Capture the cell that displays the provided text and extract its (X, Y) central coordinate. 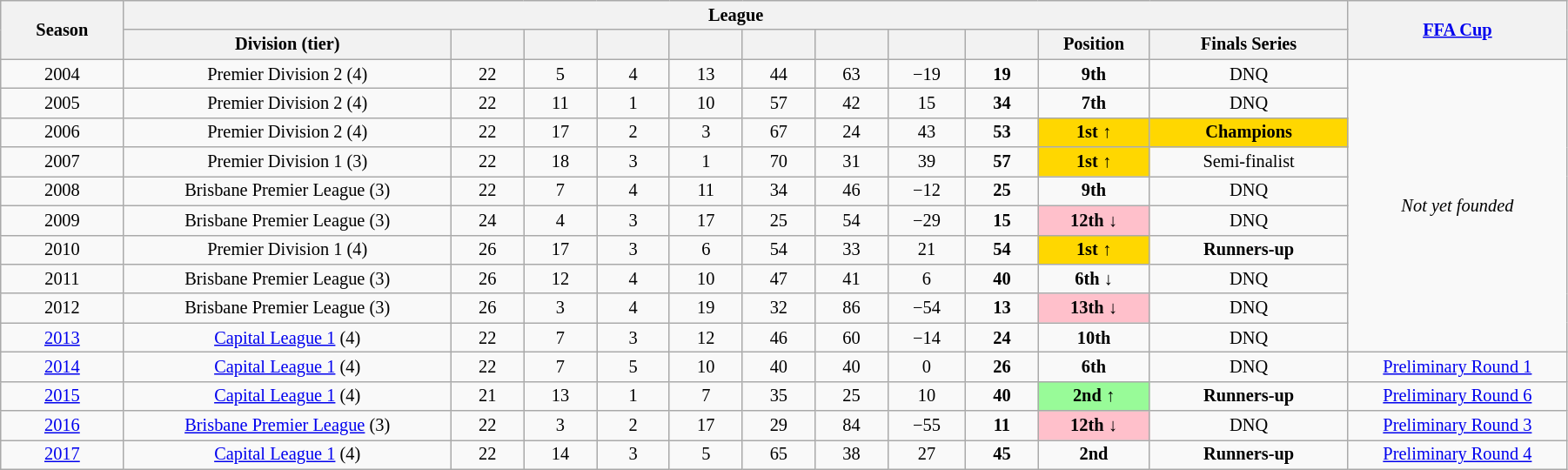
2nd ↑ (1094, 396)
18 (560, 162)
Division (tier) (287, 44)
86 (852, 308)
2017 (63, 454)
38 (852, 454)
44 (779, 74)
2011 (63, 279)
53 (1002, 132)
−29 (926, 220)
33 (852, 250)
League (736, 15)
Premier Division 1 (3) (287, 162)
Not yet founded (1457, 205)
−19 (926, 74)
Preliminary Round 6 (1457, 396)
Preliminary Round 4 (1457, 454)
2005 (63, 103)
FFA Cup (1457, 30)
2016 (63, 426)
63 (852, 74)
2006 (63, 132)
Preliminary Round 1 (1457, 366)
−14 (926, 338)
Position (1094, 44)
13th ↓ (1094, 308)
6th ↓ (1094, 279)
Finals Series (1250, 44)
35 (779, 396)
Champions (1250, 132)
47 (779, 279)
2013 (63, 338)
70 (779, 162)
65 (779, 454)
6th (1094, 366)
−55 (926, 426)
67 (779, 132)
2004 (63, 74)
2015 (63, 396)
2014 (63, 366)
2007 (63, 162)
2008 (63, 191)
Season (63, 30)
−12 (926, 191)
42 (852, 103)
27 (926, 454)
Semi-finalist (1250, 162)
84 (852, 426)
31 (852, 162)
10th (1094, 338)
45 (1002, 454)
2009 (63, 220)
39 (926, 162)
7th (1094, 103)
2nd (1094, 454)
2012 (63, 308)
32 (779, 308)
29 (779, 426)
41 (852, 279)
Preliminary Round 3 (1457, 426)
2010 (63, 250)
0 (926, 366)
14 (560, 454)
43 (926, 132)
−54 (926, 308)
Premier Division 1 (4) (287, 250)
60 (852, 338)
